Return the [X, Y] coordinate for the center point of the cell that contains the specified text.  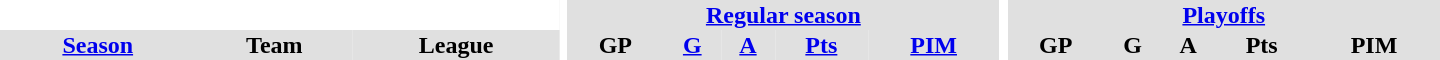
Season [98, 45]
Playoffs [1224, 15]
Regular season [783, 15]
Team [274, 45]
League [456, 45]
